For the text-containing cell, return its midpoint in [X, Y] coordinate format. 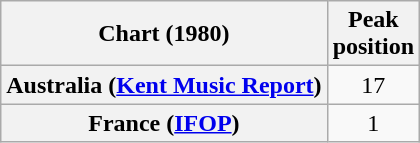
Peakposition [373, 34]
Chart (1980) [164, 34]
1 [373, 123]
Australia (Kent Music Report) [164, 85]
17 [373, 85]
France (IFOP) [164, 123]
